Return the (X, Y) coordinate for the center point of the cell that contains the specified text.  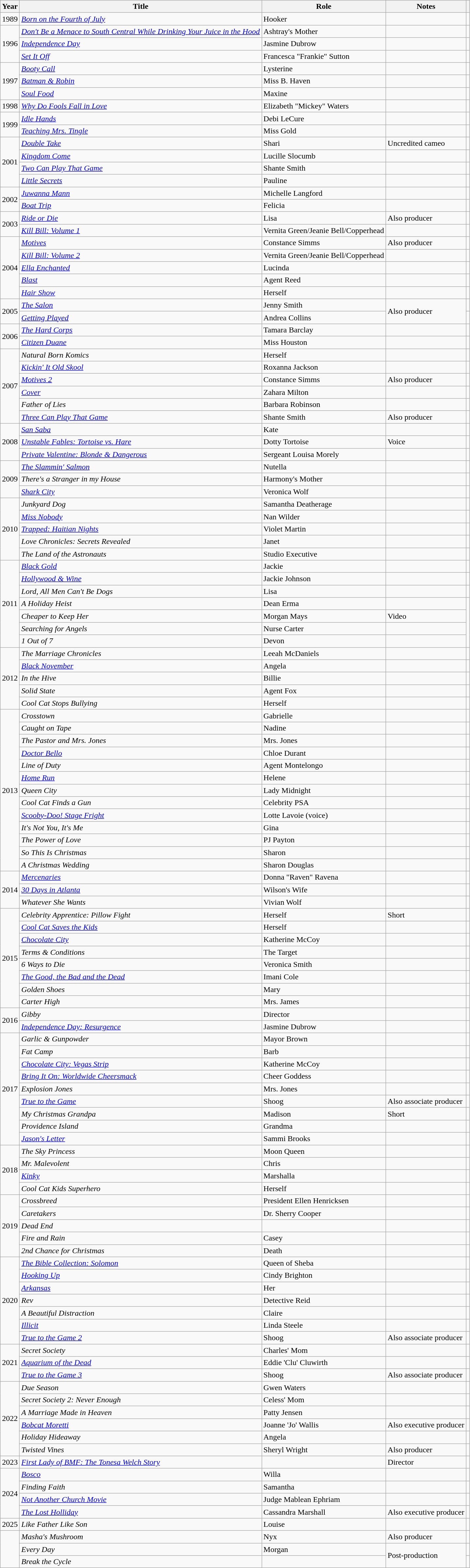
Lucinda (324, 268)
Due Season (140, 1388)
Miss Nobody (140, 516)
Eddie 'Clu' Cluwirth (324, 1363)
Lotte Lavoie (voice) (324, 815)
Joanne 'Jo' Wallis (324, 1425)
1996 (10, 44)
There's a Stranger in my House (140, 479)
Two Can Play That Game (140, 168)
Scooby-Doo! Stage Fright (140, 815)
Jackie Johnson (324, 579)
Chris (324, 1164)
Blast (140, 280)
1997 (10, 81)
Sheryl Wright (324, 1450)
Nutella (324, 467)
Like Father Like Son (140, 1524)
Ashtray's Mother (324, 31)
Notes (426, 7)
Celebrity Apprentice: Pillow Fight (140, 915)
Louise (324, 1524)
Why Do Fools Fall in Love (140, 106)
Caretakers (140, 1213)
1998 (10, 106)
Independence Day (140, 44)
Jackie (324, 566)
2007 (10, 386)
2014 (10, 890)
Mayor Brown (324, 1039)
Barb (324, 1052)
Barbara Robinson (324, 405)
Boat Trip (140, 206)
Ella Enchanted (140, 268)
Junkyard Dog (140, 504)
Patty Jensen (324, 1412)
Arkansas (140, 1288)
Cassandra Marshall (324, 1512)
Getting Played (140, 317)
Searching for Angels (140, 629)
Nurse Carter (324, 629)
Father of Lies (140, 405)
Francesca "Frankie" Sutton (324, 56)
2020 (10, 1300)
Pauline (324, 181)
Holiday Hideaway (140, 1437)
Little Secrets (140, 181)
Hollywood & Wine (140, 579)
Miss B. Haven (324, 81)
The Pastor and Mrs. Jones (140, 740)
Crossbreed (140, 1201)
Video (426, 616)
A Beautiful Distraction (140, 1313)
Batman & Robin (140, 81)
Agent Montelongo (324, 766)
Uncredited cameo (426, 143)
Home Run (140, 778)
Roxanna Jackson (324, 367)
2015 (10, 958)
Her (324, 1288)
Bring It On: Worldwide Cheersmack (140, 1076)
Billie (324, 678)
Maxine (324, 93)
It's Not You, It's Me (140, 828)
2023 (10, 1462)
True to the Game (140, 1101)
Lysterine (324, 69)
2005 (10, 311)
Sammi Brooks (324, 1138)
Gina (324, 828)
The Slammin' Salmon (140, 467)
Kate (324, 430)
Michelle Langford (324, 193)
Gabrielle (324, 716)
Born on the Fourth of July (140, 19)
Debi LeCure (324, 118)
Every Day (140, 1549)
2003 (10, 224)
Willa (324, 1475)
The Marriage Chronicles (140, 653)
Idle Hands (140, 118)
Three Can Play That Game (140, 417)
Violet Martin (324, 529)
Hooking Up (140, 1275)
Cindy Brighton (324, 1275)
Cool Cat Finds a Gun (140, 803)
Kickin' It Old Skool (140, 367)
Leeah McDaniels (324, 653)
2001 (10, 162)
2009 (10, 479)
Caught on Tape (140, 728)
6 Ways to Die (140, 965)
Chloe Durant (324, 753)
Madison (324, 1114)
Miss Houston (324, 342)
Private Valentine: Blonde & Dangerous (140, 454)
Fat Camp (140, 1052)
Moon Queen (324, 1151)
Casey (324, 1238)
Secret Society (140, 1350)
Unstable Fables: Tortoise vs. Hare (140, 442)
Line of Duty (140, 766)
Queen City (140, 790)
Cheaper to Keep Her (140, 616)
Explosion Jones (140, 1089)
Lord, All Men Can't Be Dogs (140, 591)
2004 (10, 268)
Teaching Mrs. Tingle (140, 131)
2016 (10, 1020)
Lucille Slocumb (324, 156)
Celess' Mom (324, 1400)
The Power of Love (140, 840)
Devon (324, 641)
Year (10, 7)
2010 (10, 529)
Miss Gold (324, 131)
1989 (10, 19)
Kingdom Come (140, 156)
A Marriage Made in Heaven (140, 1412)
Finding Faith (140, 1487)
Jason's Letter (140, 1138)
Felicia (324, 206)
Kill Bill: Volume 1 (140, 230)
Shari (324, 143)
Mary (324, 989)
Chocolate City (140, 939)
Crosstown (140, 716)
First Lady of BMF: The Tonesa Welch Story (140, 1462)
2008 (10, 442)
Nyx (324, 1537)
Claire (324, 1313)
Veronica Smith (324, 965)
Veronica Wolf (324, 492)
Andrea Collins (324, 317)
Illicit (140, 1325)
2011 (10, 604)
Jenny Smith (324, 305)
Black November (140, 666)
Natural Born Komics (140, 355)
Doctor Bello (140, 753)
Cool Cat Kids Superhero (140, 1189)
Rev (140, 1300)
PJ Payton (324, 840)
Terms & Conditions (140, 952)
Marshalla (324, 1176)
Grandma (324, 1126)
Gibby (140, 1014)
2024 (10, 1493)
Fire and Rain (140, 1238)
Ride or Die (140, 218)
Death (324, 1251)
Studio Executive (324, 554)
Golden Shoes (140, 989)
Hair Show (140, 293)
Providence Island (140, 1126)
Hooker (324, 19)
Morgan (324, 1549)
True to the Game 3 (140, 1375)
Post-production (426, 1555)
Juwanna Mann (140, 193)
Agent Fox (324, 691)
Janet (324, 541)
1999 (10, 125)
Judge Mablean Ephriam (324, 1499)
2025 (10, 1524)
Citizen Duane (140, 342)
2018 (10, 1170)
The Land of the Astronauts (140, 554)
Title (140, 7)
Motives 2 (140, 380)
Kinky (140, 1176)
Garlic & Gunpowder (140, 1039)
Elizabeth "Mickey" Waters (324, 106)
Bosco (140, 1475)
Wilson's Wife (324, 890)
Gwen Waters (324, 1388)
Queen of Sheba (324, 1263)
So This Is Christmas (140, 852)
Break the Cycle (140, 1562)
1 Out of 7 (140, 641)
Linda Steele (324, 1325)
2012 (10, 678)
Lady Midnight (324, 790)
Masha's Mushroom (140, 1537)
Donna "Raven" Ravena (324, 877)
True to the Game 2 (140, 1338)
Cheer Goddess (324, 1076)
Imani Cole (324, 977)
Mr. Malevolent (140, 1164)
Independence Day: Resurgence (140, 1027)
Black Gold (140, 566)
My Christmas Grandpa (140, 1114)
2021 (10, 1363)
Set It Off (140, 56)
Whatever She Wants (140, 902)
Not Another Church Movie (140, 1499)
The Salon (140, 305)
Bobcat Moretti (140, 1425)
Zahara Milton (324, 392)
Mercenaries (140, 877)
Don't Be a Menace to South Central While Drinking Your Juice in the Hood (140, 31)
2017 (10, 1089)
Booty Call (140, 69)
Sharon Douglas (324, 865)
2006 (10, 336)
Soul Food (140, 93)
Sergeant Louisa Morely (324, 454)
Samantha Deatherage (324, 504)
Twisted Vines (140, 1450)
President Ellen Henricksen (324, 1201)
Agent Reed (324, 280)
Carter High (140, 1002)
The Lost Holliday (140, 1512)
Dean Erma (324, 604)
The Good, the Bad and the Dead (140, 977)
Role (324, 7)
Vivian Wolf (324, 902)
San Saba (140, 430)
Solid State (140, 691)
Aquarium of the Dead (140, 1363)
The Bible Collection: Solomon (140, 1263)
Harmony's Mother (324, 479)
Double Take (140, 143)
Celebrity PSA (324, 803)
Voice (426, 442)
A Christmas Wedding (140, 865)
Samantha (324, 1487)
Shark City (140, 492)
Kill Bill: Volume 2 (140, 255)
Sharon (324, 852)
In the Hive (140, 678)
Helene (324, 778)
A Holiday Heist (140, 604)
Motives (140, 243)
Dr. Sherry Cooper (324, 1213)
The Sky Princess (140, 1151)
The Target (324, 952)
Cool Cat Saves the Kids (140, 927)
Detective Reid (324, 1300)
Secret Society 2: Never Enough (140, 1400)
30 Days in Atlanta (140, 890)
Nan Wilder (324, 516)
Love Chronicles: Secrets Revealed (140, 541)
The Hard Corps (140, 330)
Trapped: Haitian Nights (140, 529)
2022 (10, 1419)
Nadine (324, 728)
Cool Cat Stops Bullying (140, 703)
Chocolate City: Vegas Strip (140, 1064)
2019 (10, 1226)
2nd Chance for Christmas (140, 1251)
Morgan Mays (324, 616)
Charles' Mom (324, 1350)
Cover (140, 392)
Dotty Tortoise (324, 442)
Mrs. James (324, 1002)
Dead End (140, 1226)
2013 (10, 790)
2002 (10, 199)
Tamara Barclay (324, 330)
